Find where the given text appears and provide that cell's center as (X, Y) coordinate. 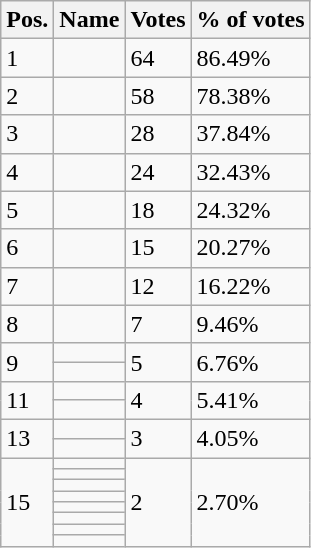
58 (158, 96)
24 (158, 172)
37.84% (250, 134)
Votes (158, 20)
32.43% (250, 172)
6 (28, 248)
12 (158, 286)
1 (28, 58)
64 (158, 58)
9 (28, 362)
18 (158, 210)
5.41% (250, 400)
Pos. (28, 20)
4.05% (250, 438)
78.38% (250, 96)
20.27% (250, 248)
16.22% (250, 286)
2.70% (250, 502)
11 (28, 400)
9.46% (250, 324)
24.32% (250, 210)
% of votes (250, 20)
86.49% (250, 58)
13 (28, 438)
Name (90, 20)
8 (28, 324)
6.76% (250, 362)
28 (158, 134)
